From the cell containing the given text, extract its center point as [x, y] coordinate. 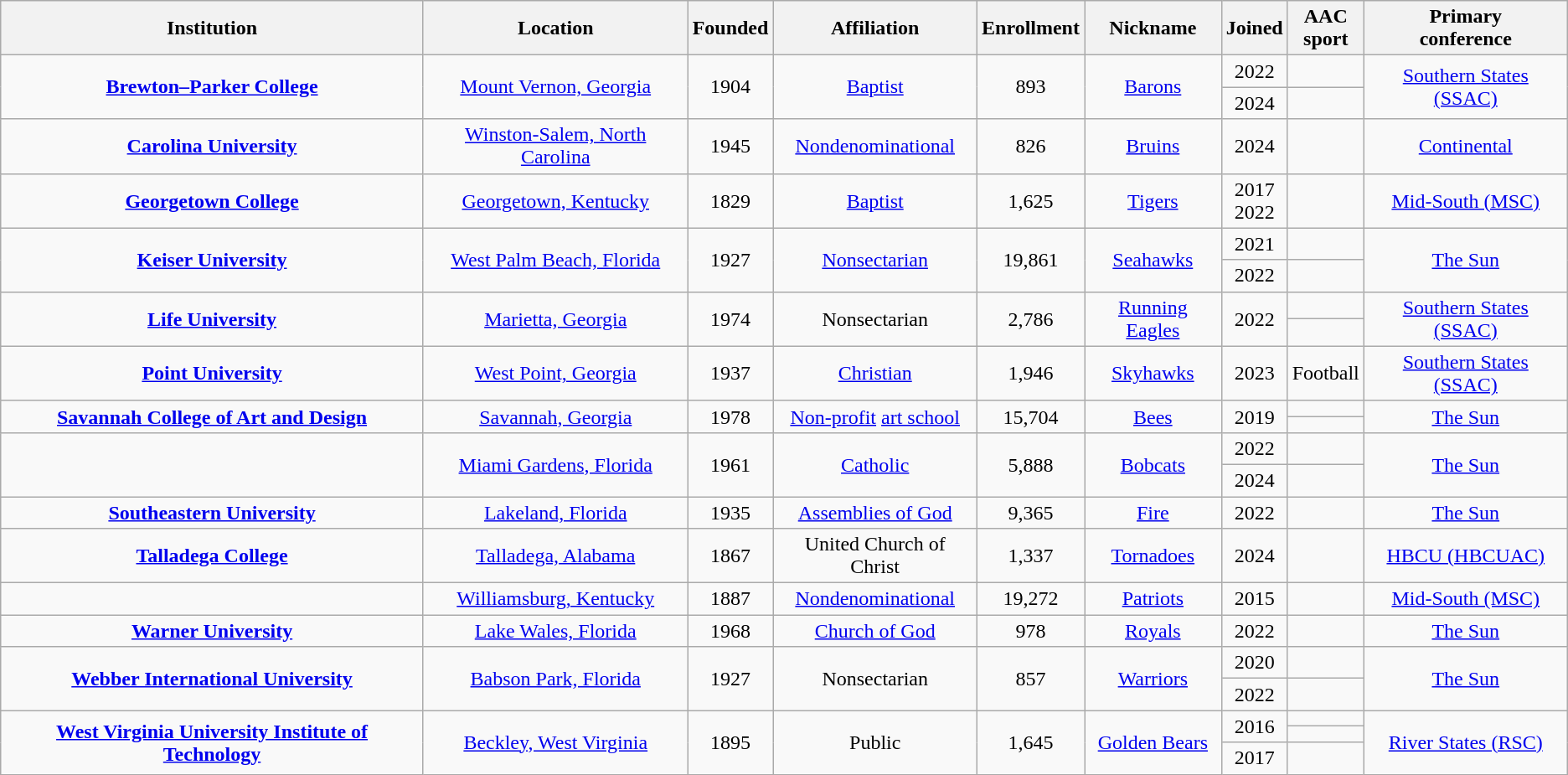
1895 [730, 742]
Winston-Salem, North Carolina [555, 146]
Lake Wales, Florida [555, 631]
Barons [1153, 87]
2023 [1255, 374]
1968 [730, 631]
Founded [730, 28]
Warriors [1153, 679]
1,645 [1031, 742]
Bruins [1153, 146]
1,625 [1031, 201]
1935 [730, 512]
1,337 [1031, 556]
Catholic [875, 464]
HBCU (HBCUAC) [1466, 556]
1974 [730, 318]
Football [1325, 374]
1978 [730, 416]
Location [555, 28]
1829 [730, 201]
15,704 [1031, 416]
9,365 [1031, 512]
AACsport [1325, 28]
Lakeland, Florida [555, 512]
Savannah, Georgia [555, 416]
5,888 [1031, 464]
Savannah College of Art and Design [213, 416]
2019 [1255, 416]
Public [875, 742]
Institution [213, 28]
Skyhawks [1153, 374]
Georgetown, Kentucky [555, 201]
Seahawks [1153, 260]
Williamsburg, Kentucky [555, 599]
Beckley, West Virginia [555, 742]
Continental [1466, 146]
Keiser University [213, 260]
Brewton–Parker College [213, 87]
Royals [1153, 631]
857 [1031, 679]
Affiliation [875, 28]
2,786 [1031, 318]
West Point, Georgia [555, 374]
Life University [213, 318]
Georgetown College [213, 201]
19,272 [1031, 599]
2017 [1255, 758]
Golden Bears [1153, 742]
20172022 [1255, 201]
1887 [730, 599]
Southeastern University [213, 512]
Running Eagles [1153, 318]
Tornadoes [1153, 556]
19,861 [1031, 260]
Nickname [1153, 28]
2015 [1255, 599]
Talladega College [213, 556]
Marietta, Georgia [555, 318]
1867 [730, 556]
Miami Gardens, Florida [555, 464]
2021 [1255, 244]
1904 [730, 87]
Enrollment [1031, 28]
826 [1031, 146]
Warner University [213, 631]
1,946 [1031, 374]
Carolina University [213, 146]
Bobcats [1153, 464]
893 [1031, 87]
West Virginia University Institute of Technology [213, 742]
978 [1031, 631]
Point University [213, 374]
River States (RSC) [1466, 742]
1945 [730, 146]
Babson Park, Florida [555, 679]
Webber International University [213, 679]
West Palm Beach, Florida [555, 260]
Joined [1255, 28]
Christian [875, 374]
Bees [1153, 416]
Mount Vernon, Georgia [555, 87]
Assemblies of God [875, 512]
1937 [730, 374]
2020 [1255, 663]
Primaryconference [1466, 28]
United Church of Christ [875, 556]
Church of God [875, 631]
1961 [730, 464]
Tigers [1153, 201]
2016 [1255, 726]
Fire [1153, 512]
Non-profit art school [875, 416]
Patriots [1153, 599]
Talladega, Alabama [555, 556]
